For the text-containing cell, return its midpoint in (X, Y) coordinate format. 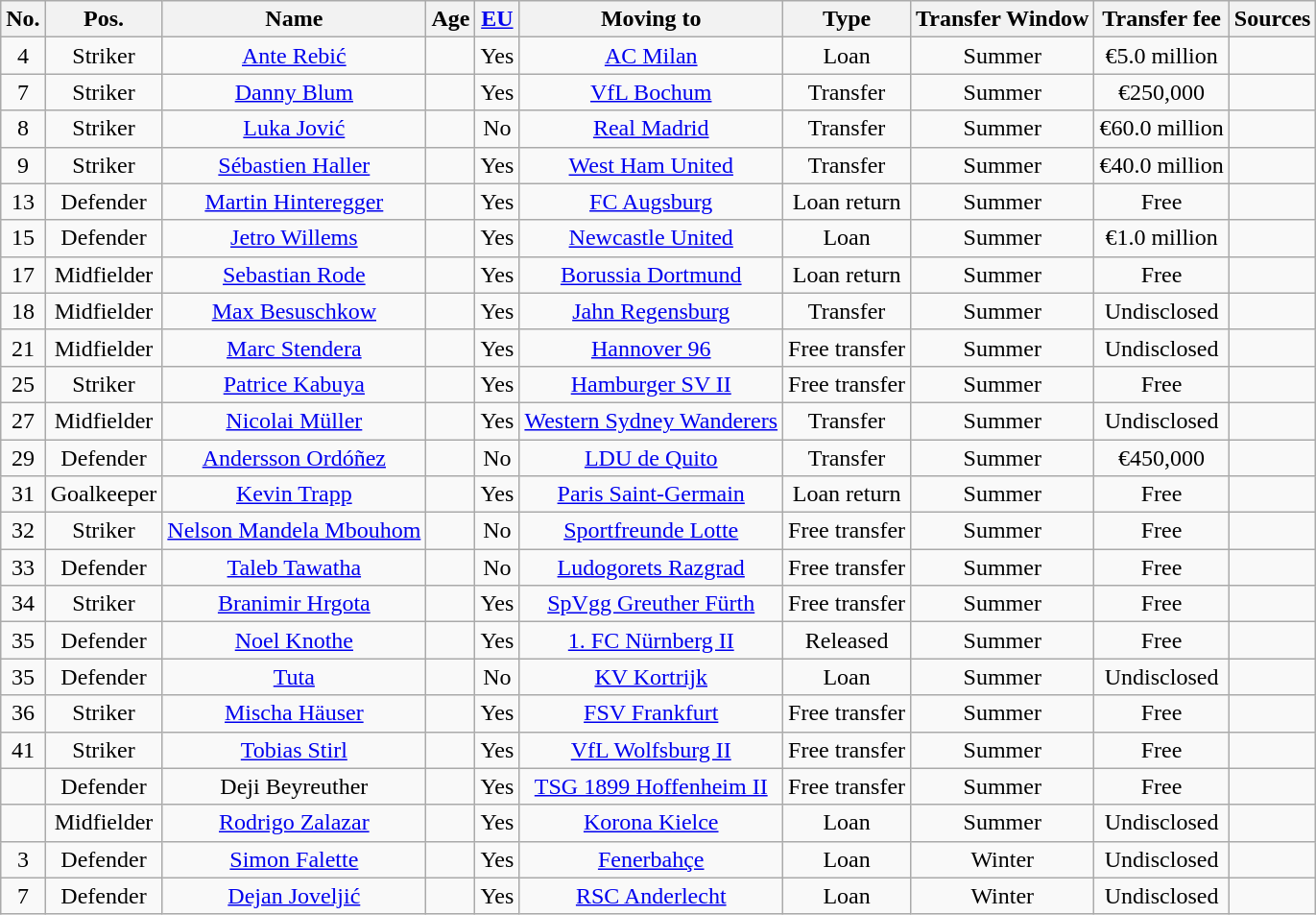
Korona Kielce (651, 823)
Goalkeeper (104, 494)
Noel Knothe (294, 640)
17 (23, 275)
FSV Frankfurt (651, 713)
32 (23, 531)
Deji Beyreuther (294, 786)
Hannover 96 (651, 348)
Ludogorets Razgrad (651, 567)
Fenerbahçe (651, 859)
Moving to (651, 19)
Kevin Trapp (294, 494)
Luka Jović (294, 129)
8 (23, 129)
No. (23, 19)
West Ham United (651, 165)
Transfer Window (1002, 19)
33 (23, 567)
AC Milan (651, 56)
Tobias Stirl (294, 750)
KV Kortrijk (651, 677)
27 (23, 421)
Martin Hinteregger (294, 202)
Dejan Joveljić (294, 896)
Pos. (104, 19)
18 (23, 311)
€250,000 (1161, 92)
4 (23, 56)
13 (23, 202)
VfL Bochum (651, 92)
TSG 1899 Hoffenheim II (651, 786)
Nelson Mandela Mbouhom (294, 531)
Newcastle United (651, 238)
€5.0 million (1161, 56)
FC Augsburg (651, 202)
Real Madrid (651, 129)
Taleb Tawatha (294, 567)
Rodrigo Zalazar (294, 823)
9 (23, 165)
Danny Blum (294, 92)
Paris Saint-Germain (651, 494)
36 (23, 713)
Branimir Hrgota (294, 604)
LDU de Quito (651, 458)
21 (23, 348)
25 (23, 384)
Age (451, 19)
1. FC Nürnberg II (651, 640)
Mischa Häuser (294, 713)
Sources (1273, 19)
Transfer fee (1161, 19)
41 (23, 750)
31 (23, 494)
3 (23, 859)
Max Besuschkow (294, 311)
Simon Falette (294, 859)
Sportfreunde Lotte (651, 531)
Sebastian Rode (294, 275)
SpVgg Greuther Fürth (651, 604)
VfL Wolfsburg II (651, 750)
Hamburger SV II (651, 384)
Name (294, 19)
RSC Anderlecht (651, 896)
29 (23, 458)
€60.0 million (1161, 129)
Borussia Dortmund (651, 275)
Patrice Kabuya (294, 384)
€1.0 million (1161, 238)
Jetro Willems (294, 238)
Type (847, 19)
Marc Stendera (294, 348)
Released (847, 640)
Sébastien Haller (294, 165)
EU (497, 19)
15 (23, 238)
Nicolai Müller (294, 421)
Tuta (294, 677)
Jahn Regensburg (651, 311)
34 (23, 604)
€40.0 million (1161, 165)
€450,000 (1161, 458)
Western Sydney Wanderers (651, 421)
Andersson Ordóñez (294, 458)
Ante Rebić (294, 56)
